Output the [x, y] coordinate of the center of the cell containing the given text.  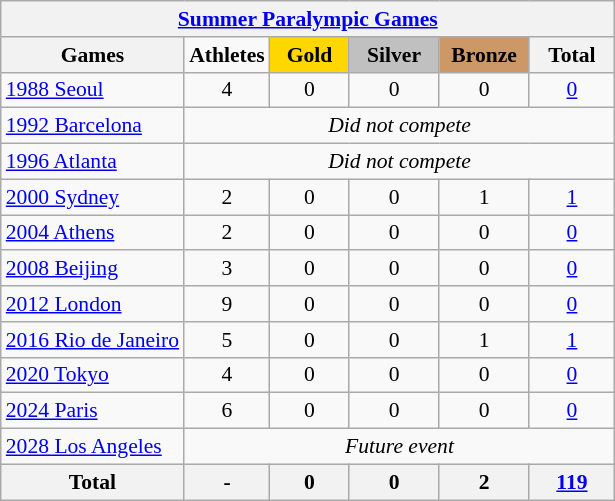
2020 Tokyo [92, 375]
2016 Rio de Janeiro [92, 340]
Gold [310, 55]
2012 London [92, 304]
2024 Paris [92, 411]
1996 Atlanta [92, 162]
2028 Los Angeles [92, 447]
119 [572, 482]
2000 Sydney [92, 197]
Future event [400, 447]
9 [227, 304]
Summer Paralympic Games [308, 19]
2008 Beijing [92, 269]
2004 Athens [92, 233]
Games [92, 55]
6 [227, 411]
3 [227, 269]
Athletes [227, 55]
5 [227, 340]
- [227, 482]
Silver [394, 55]
Bronze [484, 55]
1988 Seoul [92, 90]
1992 Barcelona [92, 126]
